Locate the cell with the specified text and output its (X, Y) center coordinate. 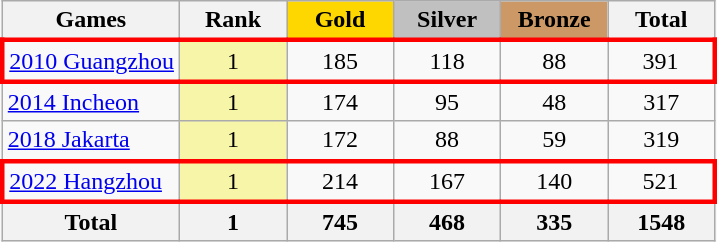
95 (448, 101)
2022 Hangzhou (90, 180)
214 (340, 180)
Bronze (554, 21)
2010 Guangzhou (90, 60)
140 (554, 180)
167 (448, 180)
118 (448, 60)
Games (90, 21)
Silver (448, 21)
521 (662, 180)
2018 Jakarta (90, 141)
172 (340, 141)
Gold (340, 21)
1548 (662, 222)
48 (554, 101)
468 (448, 222)
174 (340, 101)
317 (662, 101)
391 (662, 60)
59 (554, 141)
745 (340, 222)
185 (340, 60)
2014 Incheon (90, 101)
Rank (232, 21)
335 (554, 222)
319 (662, 141)
